For the text-containing cell, return its midpoint in [X, Y] coordinate format. 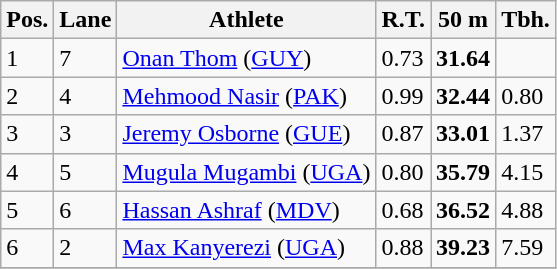
Mugula Mugambi (UGA) [246, 172]
4.15 [526, 172]
R.T. [404, 20]
Jeremy Osborne (GUE) [246, 134]
Tbh. [526, 20]
0.88 [404, 248]
33.01 [464, 134]
1 [28, 58]
Mehmood Nasir (PAK) [246, 96]
0.68 [404, 210]
0.73 [404, 58]
39.23 [464, 248]
32.44 [464, 96]
50 m [464, 20]
0.87 [404, 134]
31.64 [464, 58]
Pos. [28, 20]
36.52 [464, 210]
7.59 [526, 248]
0.99 [404, 96]
7 [86, 58]
35.79 [464, 172]
Hassan Ashraf (MDV) [246, 210]
Onan Thom (GUY) [246, 58]
Lane [86, 20]
1.37 [526, 134]
4.88 [526, 210]
Athlete [246, 20]
Max Kanyerezi (UGA) [246, 248]
